Extract the (X, Y) coordinate from the center of the cell holding the provided text.  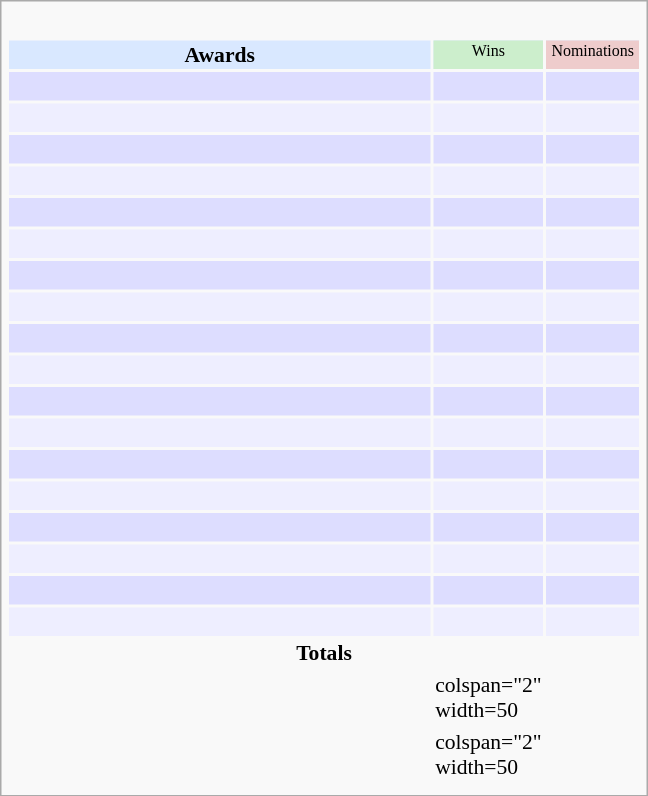
Nominations (592, 54)
Awards (220, 54)
Totals (324, 653)
Wins (489, 54)
